Provide the [x, y] coordinate of the cell's center where the given text is located.  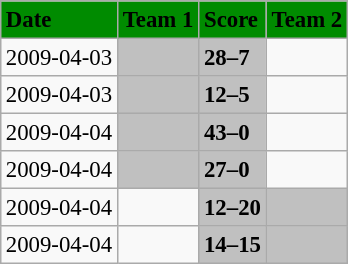
14–15 [233, 245]
27–0 [233, 170]
12–20 [233, 208]
28–7 [233, 57]
Score [233, 20]
Date [58, 20]
43–0 [233, 133]
12–5 [233, 95]
Team 2 [306, 20]
Team 1 [158, 20]
